Return the [x, y] coordinate for the center point of the cell that contains the specified text.  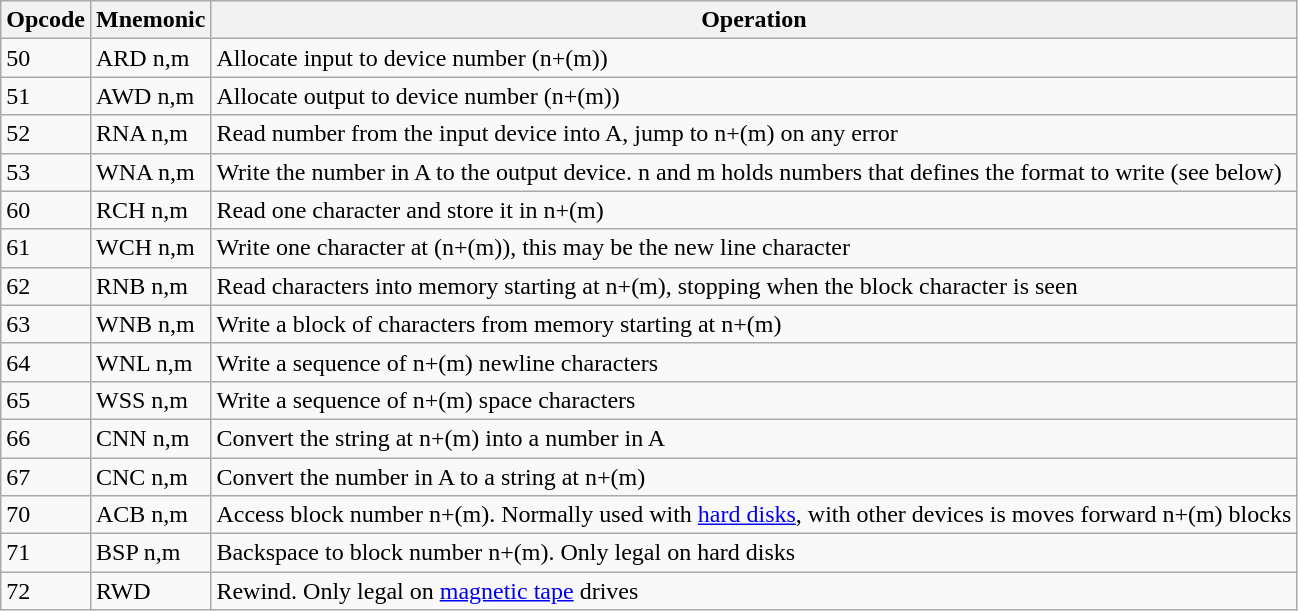
Mnemonic [150, 20]
CNN n,m [150, 438]
67 [46, 477]
BSP n,m [150, 553]
Write one character at (n+(m)), this may be the new line character [754, 248]
64 [46, 362]
Write a sequence of n+(m) space characters [754, 400]
Write the number in A to the output device. n and m holds numbers that defines the format to write (see below) [754, 172]
RNB n,m [150, 286]
Write a sequence of n+(m) newline characters [754, 362]
WNB n,m [150, 324]
Backspace to block number n+(m). Only legal on hard disks [754, 553]
61 [46, 248]
53 [46, 172]
50 [46, 58]
CNC n,m [150, 477]
Convert the string at n+(m) into a number in A [754, 438]
52 [46, 134]
ACB n,m [150, 515]
RWD [150, 591]
63 [46, 324]
Allocate input to device number (n+(m)) [754, 58]
Convert the number in A to a string at n+(m) [754, 477]
66 [46, 438]
60 [46, 210]
Operation [754, 20]
RNA n,m [150, 134]
Read number from the input device into A, jump to n+(m) on any error [754, 134]
Read one character and store it in n+(m) [754, 210]
WNA n,m [150, 172]
Opcode [46, 20]
AWD n,m [150, 96]
71 [46, 553]
Rewind. Only legal on magnetic tape drives [754, 591]
WCH n,m [150, 248]
Write a block of characters from memory starting at n+(m) [754, 324]
Read characters into memory starting at n+(m), stopping when the block character is seen [754, 286]
ARD n,m [150, 58]
Access block number n+(m). Normally used with hard disks, with other devices is moves forward n+(m) blocks [754, 515]
70 [46, 515]
Allocate output to device number (n+(m)) [754, 96]
62 [46, 286]
72 [46, 591]
WSS n,m [150, 400]
RCH n,m [150, 210]
WNL n,m [150, 362]
51 [46, 96]
65 [46, 400]
